Search for the cell housing the specified text and yield its (X, Y) center coordinate. 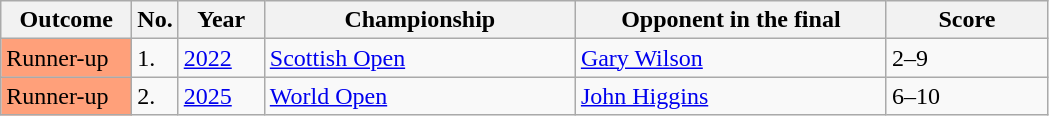
Championship (420, 20)
Opponent in the final (730, 20)
Year (221, 20)
2. (155, 96)
John Higgins (730, 96)
No. (155, 20)
Scottish Open (420, 58)
World Open (420, 96)
6–10 (966, 96)
Outcome (66, 20)
Score (966, 20)
2022 (221, 58)
2–9 (966, 58)
2025 (221, 96)
1. (155, 58)
Gary Wilson (730, 58)
